Return [X, Y] of the center of cell containing provided text 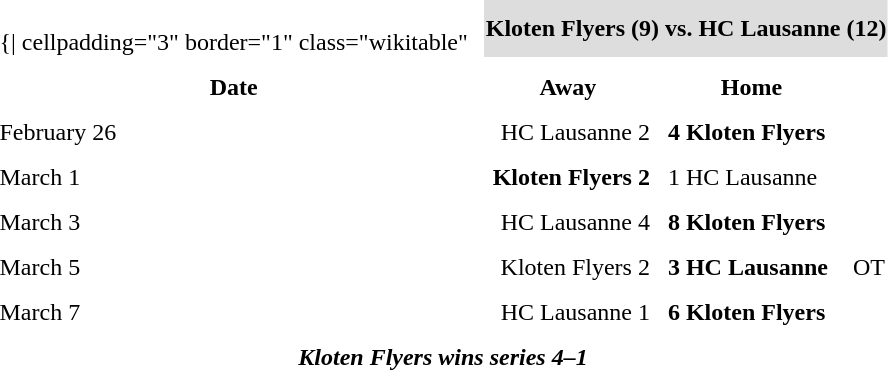
OT [869, 267]
8 Kloten Flyers [751, 222]
HC Lausanne 2 [568, 132]
4 Kloten Flyers [751, 132]
3 HC Lausanne [751, 267]
Away [568, 87]
HC Lausanne 1 [568, 312]
HC Lausanne 4 [568, 222]
6 Kloten Flyers [751, 312]
Home [751, 87]
1 HC Lausanne [751, 177]
Kloten Flyers (9) vs. HC Lausanne (12) [686, 28]
